Determine the (X, Y) coordinate at the center of the cell enclosing the given text.  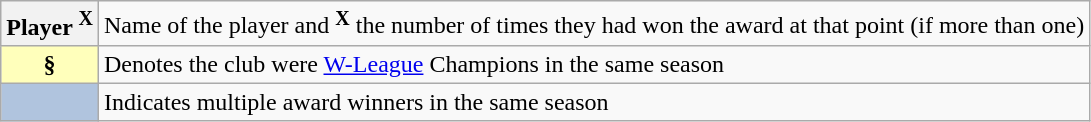
§ (50, 64)
Name of the player and X the number of times they had won the award at that point (if more than one) (594, 24)
Denotes the club were W-League Champions in the same season (594, 64)
Player X (50, 24)
Indicates multiple award winners in the same season (594, 102)
